Identify which cell holds the provided text, then report its [X, Y] central coordinate. 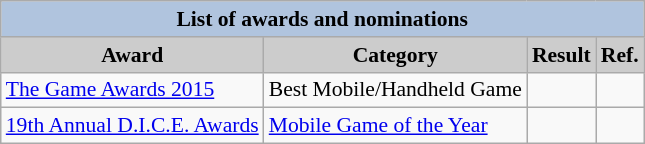
19th Annual D.I.C.E. Awards [132, 126]
Award [132, 55]
Ref. [620, 55]
Mobile Game of the Year [396, 126]
Category [396, 55]
Best Mobile/Handheld Game [396, 90]
List of awards and nominations [322, 19]
Result [562, 55]
The Game Awards 2015 [132, 90]
